Provide the (X, Y) coordinate of the cell's center where the given text is located.  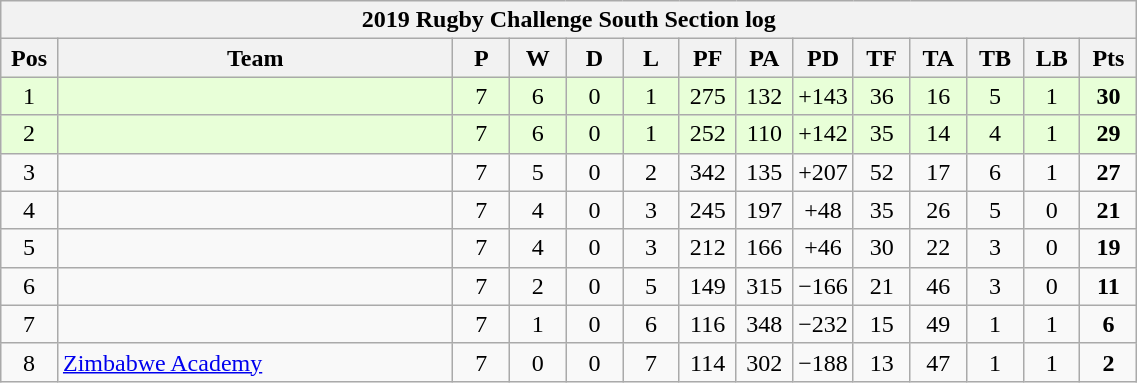
L (652, 58)
17 (938, 172)
245 (708, 210)
TF (882, 58)
−188 (824, 362)
46 (938, 286)
13 (882, 362)
29 (1108, 134)
+207 (824, 172)
149 (708, 286)
+48 (824, 210)
Pos (30, 58)
D (594, 58)
+46 (824, 248)
TA (938, 58)
Zimbabwe Academy (255, 362)
275 (708, 96)
36 (882, 96)
135 (764, 172)
26 (938, 210)
2019 Rugby Challenge South Section log (569, 20)
22 (938, 248)
166 (764, 248)
+142 (824, 134)
27 (1108, 172)
P (482, 58)
15 (882, 324)
+143 (824, 96)
LB (1052, 58)
212 (708, 248)
11 (1108, 286)
315 (764, 286)
8 (30, 362)
342 (708, 172)
114 (708, 362)
TB (996, 58)
49 (938, 324)
302 (764, 362)
116 (708, 324)
348 (764, 324)
16 (938, 96)
PD (824, 58)
PA (764, 58)
110 (764, 134)
W (538, 58)
PF (708, 58)
Team (255, 58)
Pts (1108, 58)
19 (1108, 248)
−232 (824, 324)
−166 (824, 286)
252 (708, 134)
14 (938, 134)
47 (938, 362)
197 (764, 210)
52 (882, 172)
132 (764, 96)
